Search for the cell housing the specified text and yield its (x, y) center coordinate. 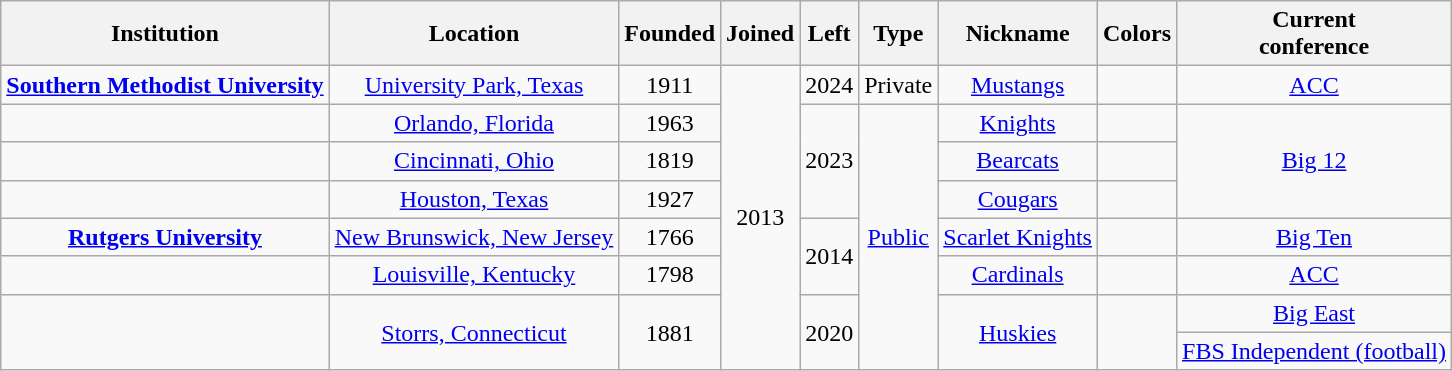
Joined (760, 34)
1927 (670, 199)
Founded (670, 34)
Big East (1314, 313)
Scarlet Knights (1018, 237)
FBS Independent (football) (1314, 351)
Colors (1136, 34)
2023 (830, 161)
Cincinnati, Ohio (474, 161)
Southern Methodist University (165, 85)
1819 (670, 161)
Big Ten (1314, 237)
1881 (670, 332)
Rutgers University (165, 237)
2014 (830, 256)
Houston, Texas (474, 199)
University Park, Texas (474, 85)
2013 (760, 218)
Storrs, Connecticut (474, 332)
2024 (830, 85)
1963 (670, 123)
Currentconference (1314, 34)
Private (898, 85)
Bearcats (1018, 161)
Louisville, Kentucky (474, 275)
1798 (670, 275)
2020 (830, 332)
Big 12 (1314, 161)
Public (898, 237)
Nickname (1018, 34)
Huskies (1018, 332)
1766 (670, 237)
Type (898, 34)
Left (830, 34)
Knights (1018, 123)
Location (474, 34)
Orlando, Florida (474, 123)
1911 (670, 85)
New Brunswick, New Jersey (474, 237)
Cardinals (1018, 275)
Cougars (1018, 199)
Institution (165, 34)
Mustangs (1018, 85)
